Output the [x, y] coordinate of the center of the cell containing the given text.  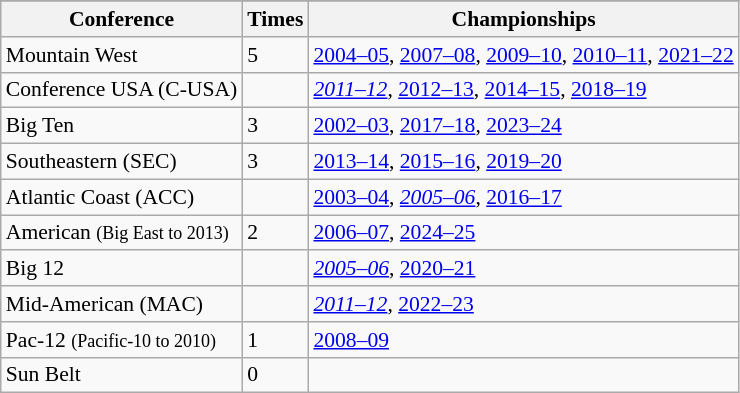
2002–03, 2017–18, 2023–24 [523, 126]
2008–09 [523, 340]
Big Ten [122, 126]
Championships [523, 19]
American (Big East to 2013) [122, 233]
Mid-American (MAC) [122, 304]
2003–04, 2005–06, 2016–17 [523, 197]
Conference USA (C-USA) [122, 90]
2 [275, 233]
1 [275, 340]
Mountain West [122, 55]
Atlantic Coast (ACC) [122, 197]
2004–05, 2007–08, 2009–10, 2010–11, 2021–22 [523, 55]
Sun Belt [122, 375]
5 [275, 55]
Pac-12 (Pacific-10 to 2010) [122, 340]
2011–12, 2012–13, 2014–15, 2018–19 [523, 90]
0 [275, 375]
2005–06, 2020–21 [523, 269]
Conference [122, 19]
Southeastern (SEC) [122, 162]
2006–07, 2024–25 [523, 233]
2013–14, 2015–16, 2019–20 [523, 162]
2011–12, 2022–23 [523, 304]
Big 12 [122, 269]
Times [275, 19]
